Identify which cell holds the provided text, then report its [X, Y] central coordinate. 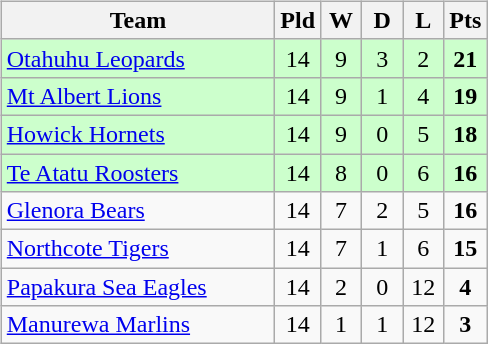
D [382, 20]
Team [138, 20]
8 [342, 173]
Howick Hornets [138, 134]
Otahuhu Leopards [138, 58]
Mt Albert Lions [138, 96]
19 [466, 96]
Glenora Bears [138, 211]
W [342, 20]
Pld [298, 20]
Manurewa Marlins [138, 325]
15 [466, 249]
Papakura Sea Eagles [138, 287]
Northcote Tigers [138, 249]
Te Atatu Roosters [138, 173]
21 [466, 58]
18 [466, 134]
Pts [466, 20]
L [424, 20]
